Return the [x, y] coordinate for the center point of the cell that contains the specified text.  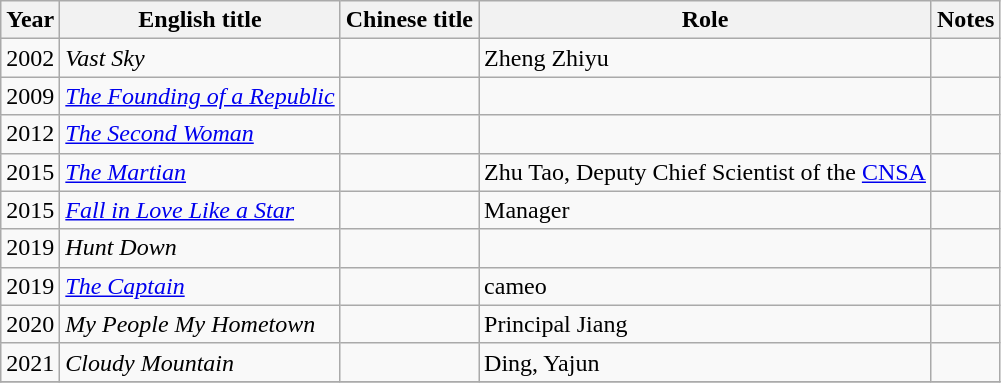
cameo [706, 286]
Cloudy Mountain [200, 362]
2012 [30, 134]
2002 [30, 58]
Chinese title [409, 20]
The Martian [200, 172]
My People My Hometown [200, 324]
Manager [706, 210]
Ding, Yajun [706, 362]
2021 [30, 362]
Zhu Tao, Deputy Chief Scientist of the CNSA [706, 172]
The Founding of a Republic [200, 96]
Notes [965, 20]
Year [30, 20]
Role [706, 20]
The Captain [200, 286]
2020 [30, 324]
Zheng Zhiyu [706, 58]
Principal Jiang [706, 324]
Vast Sky [200, 58]
Fall in Love Like a Star [200, 210]
2009 [30, 96]
English title [200, 20]
Hunt Down [200, 248]
The Second Woman [200, 134]
